Search for the cell housing the specified text and yield its [X, Y] center coordinate. 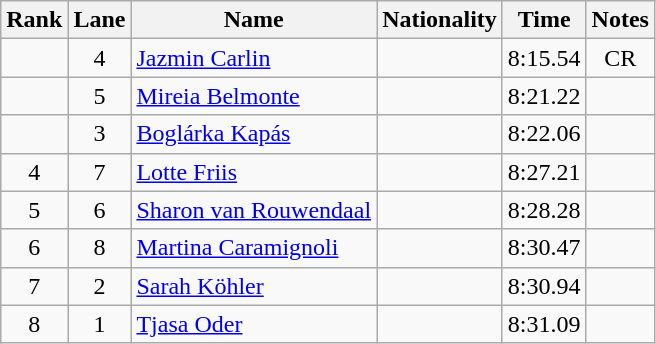
Jazmin Carlin [254, 58]
8:30.47 [544, 248]
8:28.28 [544, 210]
8:21.22 [544, 96]
Lane [100, 20]
Mireia Belmonte [254, 96]
3 [100, 134]
8:31.09 [544, 324]
8:15.54 [544, 58]
1 [100, 324]
2 [100, 286]
Time [544, 20]
Lotte Friis [254, 172]
Rank [34, 20]
Nationality [440, 20]
CR [620, 58]
Sharon van Rouwendaal [254, 210]
Boglárka Kapás [254, 134]
8:22.06 [544, 134]
Sarah Köhler [254, 286]
Name [254, 20]
Tjasa Oder [254, 324]
Notes [620, 20]
8:30.94 [544, 286]
Martina Caramignoli [254, 248]
8:27.21 [544, 172]
